For the text-containing cell, return its midpoint in (x, y) coordinate format. 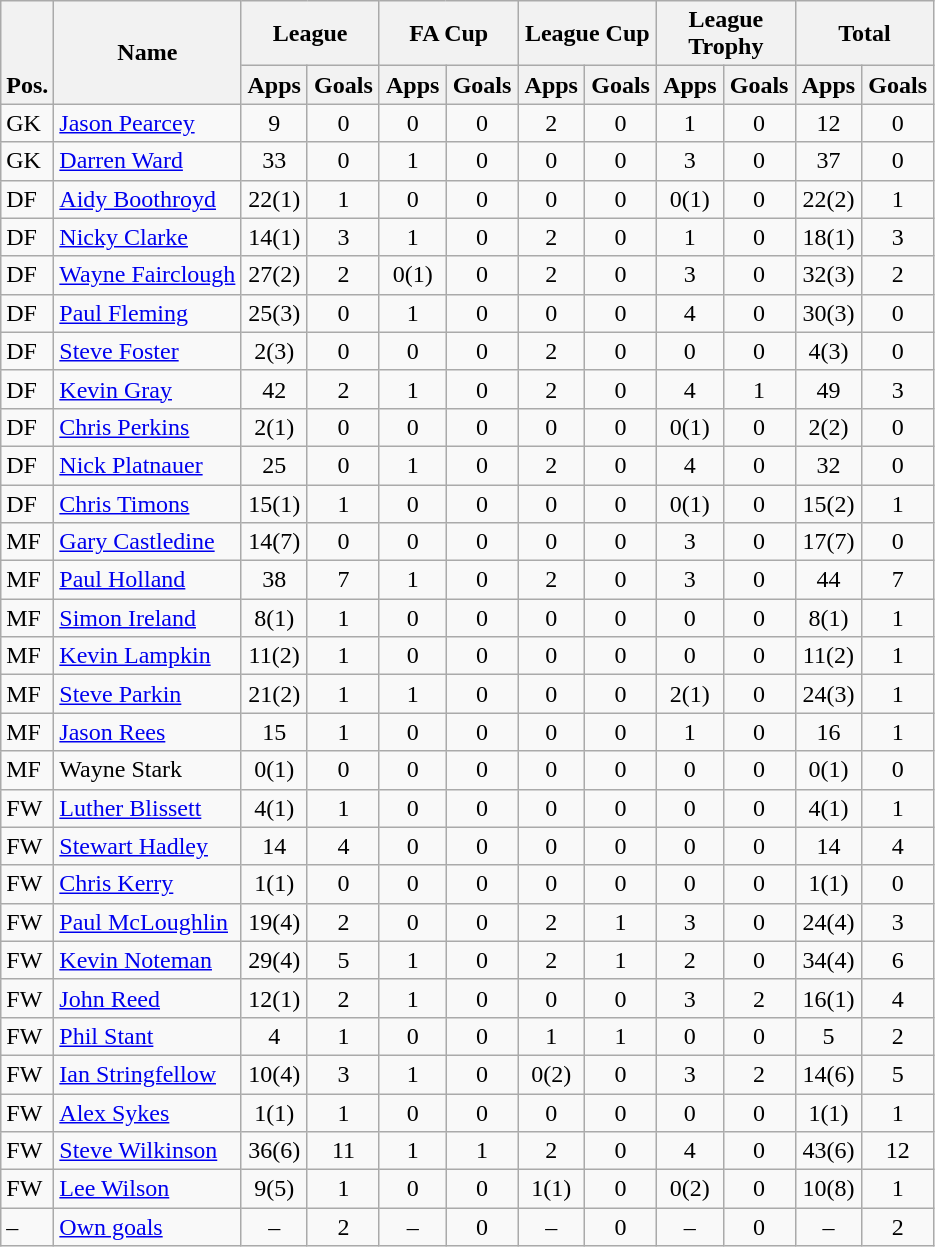
16 (828, 732)
League (310, 34)
2(3) (274, 351)
14(7) (274, 542)
Jason Pearcey (148, 123)
14(1) (274, 237)
25 (274, 465)
12(1) (274, 998)
John Reed (148, 998)
Pos. (28, 52)
6 (898, 960)
15 (274, 732)
Phil Stant (148, 1036)
24(4) (828, 922)
Chris Perkins (148, 427)
15(2) (828, 503)
30(3) (828, 313)
Alex Sykes (148, 1113)
15(1) (274, 503)
Gary Castledine (148, 542)
Total (864, 34)
32 (828, 465)
22(1) (274, 199)
4(3) (828, 351)
Chris Kerry (148, 884)
Darren Ward (148, 161)
42 (274, 389)
Stewart Hadley (148, 846)
16(1) (828, 998)
29(4) (274, 960)
Aidy Boothroyd (148, 199)
38 (274, 580)
Steve Parkin (148, 694)
33 (274, 161)
2(2) (828, 427)
21(2) (274, 694)
Ian Stringfellow (148, 1074)
27(2) (274, 275)
37 (828, 161)
14(6) (828, 1074)
18(1) (828, 237)
Kevin Lampkin (148, 656)
44 (828, 580)
49 (828, 389)
Kevin Noteman (148, 960)
10(8) (828, 1189)
Paul McLoughlin (148, 922)
Steve Foster (148, 351)
32(3) (828, 275)
Steve Wilkinson (148, 1151)
League Trophy (726, 34)
36(6) (274, 1151)
10(4) (274, 1074)
Chris Timons (148, 503)
Simon Ireland (148, 618)
17(7) (828, 542)
Kevin Gray (148, 389)
24(3) (828, 694)
22(2) (828, 199)
9(5) (274, 1189)
Name (148, 52)
43(6) (828, 1151)
Wayne Fairclough (148, 275)
Paul Holland (148, 580)
Own goals (148, 1227)
34(4) (828, 960)
Nick Platnauer (148, 465)
25(3) (274, 313)
Lee Wilson (148, 1189)
Luther Blissett (148, 808)
Jason Rees (148, 732)
Nicky Clarke (148, 237)
9 (274, 123)
19(4) (274, 922)
League Cup (588, 34)
11 (343, 1151)
Wayne Stark (148, 770)
Paul Fleming (148, 313)
FA Cup (448, 34)
